Extract the (x, y) coordinate from the center of the cell holding the provided text.  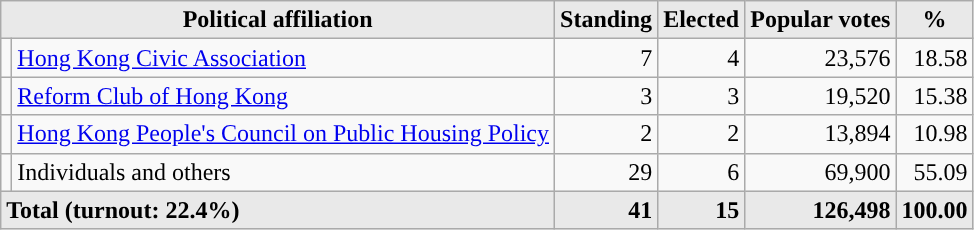
Political affiliation (278, 20)
69,900 (820, 172)
Reform Club of Hong Kong (284, 96)
Individuals and others (284, 172)
Popular votes (820, 20)
Hong Kong Civic Association (284, 58)
Total (turnout: 22.4%) (278, 210)
19,520 (820, 96)
23,576 (820, 58)
41 (606, 210)
4 (702, 58)
100.00 (934, 210)
Standing (606, 20)
55.09 (934, 172)
15 (702, 210)
% (934, 20)
Elected (702, 20)
7 (606, 58)
13,894 (820, 134)
6 (702, 172)
29 (606, 172)
15.38 (934, 96)
18.58 (934, 58)
10.98 (934, 134)
Hong Kong People's Council on Public Housing Policy (284, 134)
126,498 (820, 210)
